Provide the (x, y) coordinate of the cell's center where the given text is located.  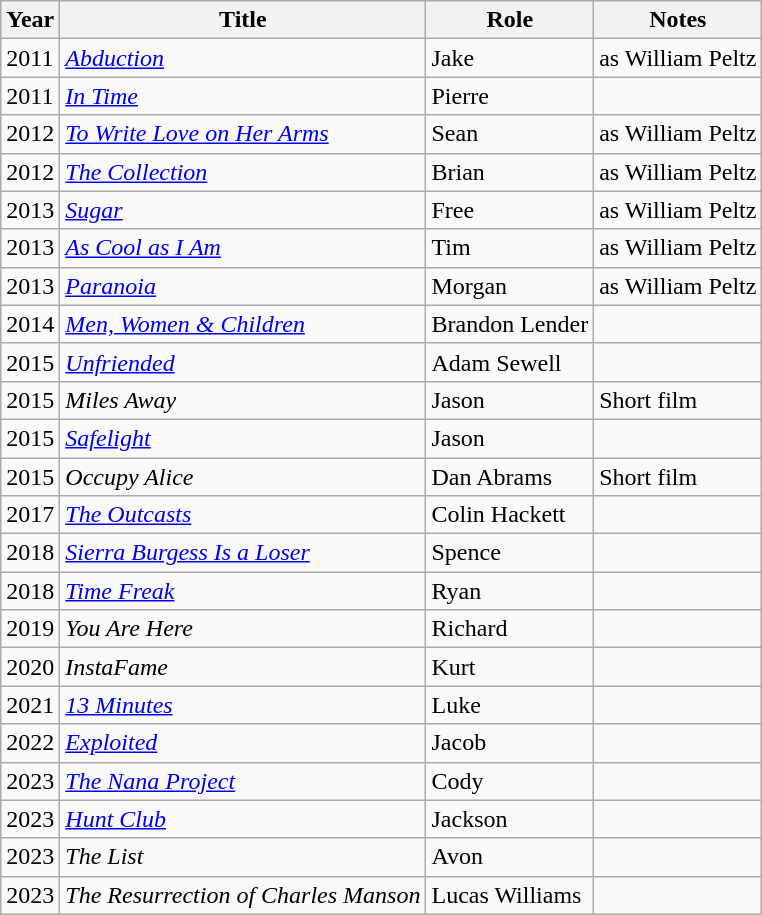
As Cool as I Am (243, 248)
Ryan (510, 591)
Exploited (243, 743)
Kurt (510, 667)
Sugar (243, 210)
Abduction (243, 58)
2020 (30, 667)
Avon (510, 857)
Miles Away (243, 400)
Tim (510, 248)
Jake (510, 58)
Lucas Williams (510, 895)
2017 (30, 515)
To Write Love on Her Arms (243, 134)
Unfriended (243, 362)
Role (510, 20)
Sean (510, 134)
Richard (510, 629)
Dan Abrams (510, 477)
The Nana Project (243, 781)
Brandon Lender (510, 324)
In Time (243, 96)
Title (243, 20)
The List (243, 857)
Luke (510, 705)
Adam Sewell (510, 362)
Morgan (510, 286)
Pierre (510, 96)
Brian (510, 172)
Jacob (510, 743)
Cody (510, 781)
Sierra Burgess Is a Loser (243, 553)
Time Freak (243, 591)
Year (30, 20)
Safelight (243, 438)
You Are Here (243, 629)
The Collection (243, 172)
Paranoia (243, 286)
Hunt Club (243, 819)
The Outcasts (243, 515)
Spence (510, 553)
2014 (30, 324)
InstaFame (243, 667)
Occupy Alice (243, 477)
The Resurrection of Charles Manson (243, 895)
Jackson (510, 819)
13 Minutes (243, 705)
Free (510, 210)
Notes (678, 20)
2019 (30, 629)
Colin Hackett (510, 515)
2021 (30, 705)
2022 (30, 743)
Men, Women & Children (243, 324)
